Extract the [x, y] coordinate from the center of the cell holding the provided text.  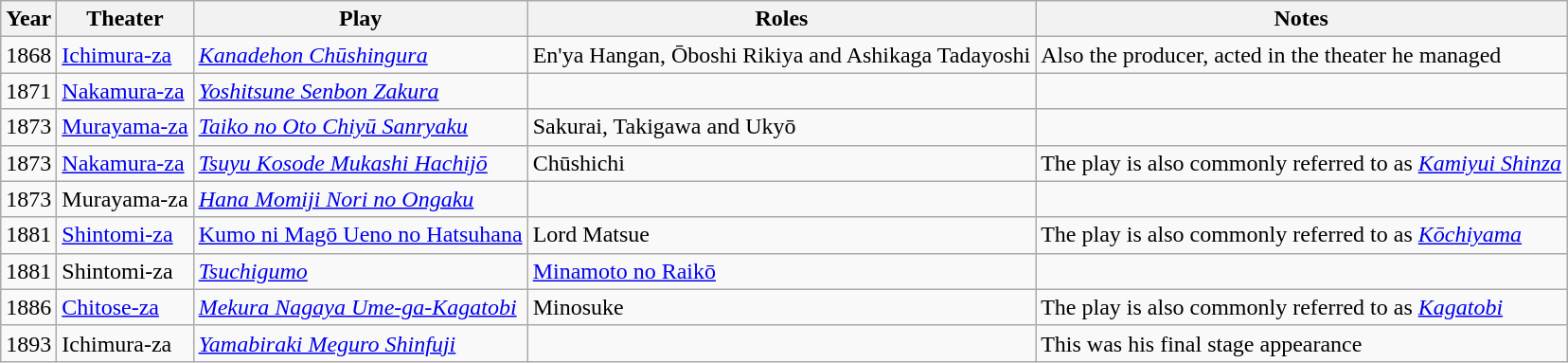
The play is also commonly referred to as Kamiyui Shinza [1301, 163]
1886 [28, 307]
Sakurai, Takigawa and Ukyō [782, 127]
Minosuke [782, 307]
This was his final stage appearance [1301, 343]
Yamabiraki Meguro Shinfuji [360, 343]
Mekura Nagaya Ume-ga-Kagatobi [360, 307]
Chūshichi [782, 163]
Year [28, 19]
Tsuchigumo [360, 271]
Taiko no Oto Chiyū Sanryaku [360, 127]
Minamoto no Raikō [782, 271]
Tsuyu Kosode Mukashi Hachijō [360, 163]
Chitose-za [125, 307]
1893 [28, 343]
Lord Matsue [782, 235]
Notes [1301, 19]
Roles [782, 19]
En'ya Hangan, Ōboshi Rikiya and Ashikaga Tadayoshi [782, 55]
The play is also commonly referred to as Kagatobi [1301, 307]
Theater [125, 19]
Also the producer, acted in the theater he managed [1301, 55]
Kumo ni Magō Ueno no Hatsuhana [360, 235]
Play [360, 19]
Yoshitsune Senbon Zakura [360, 91]
1868 [28, 55]
Kanadehon Chūshingura [360, 55]
1871 [28, 91]
Hana Momiji Nori no Ongaku [360, 199]
The play is also commonly referred to as Kōchiyama [1301, 235]
